Output the [x, y] coordinate of the center of the cell containing the given text.  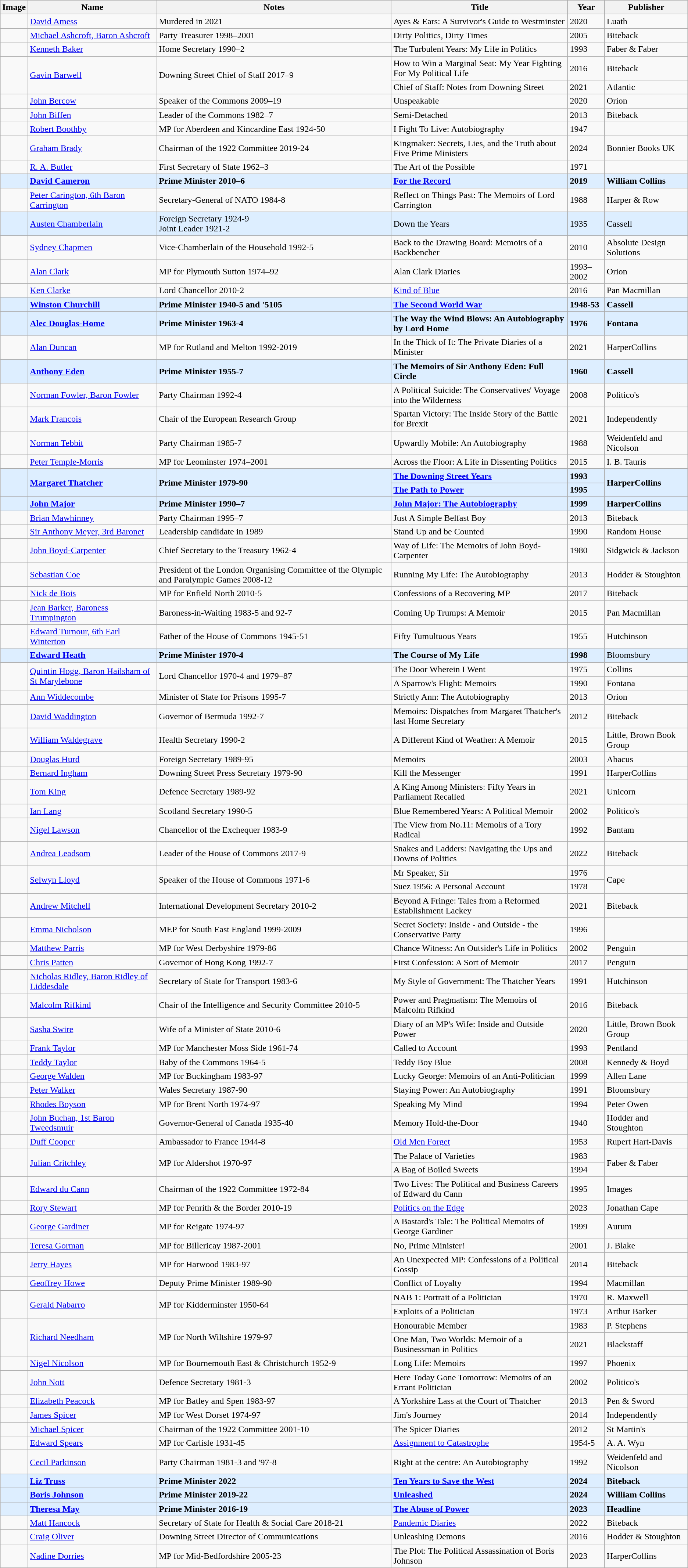
A Bag of Boiled Sweets [480, 1170]
Baby of the Commons 1964-5 [274, 1062]
1971 [586, 167]
No, Prime Minister! [480, 1246]
Kennedy & Boyd [646, 1062]
MP for Carlisle 1931-45 [274, 1443]
Theresa May [93, 1509]
Random House [646, 532]
MP for Kidderminster 1950-64 [274, 1304]
Selwyn Lloyd [93, 880]
Leadership candidate in 1989 [274, 532]
Stand Up and be Counted [480, 532]
Unicorn [646, 792]
Unspeakable [480, 101]
Atlantic [646, 87]
Exploits of a Politician [480, 1311]
Memoirs: Dispatches from Margaret Thatcher's last Home Secretary [480, 716]
John Major: The Autobiography [480, 504]
Spartan Victory: The Inside Story of the Battle for Brexit [480, 419]
David Waddington [93, 716]
Peter Carington, 6th Baron Carrington [93, 200]
Brian Mawhinney [93, 518]
Leader of the Commons 1982–7 [274, 115]
Richard Needham [93, 1337]
Absolute Design Solutions [646, 248]
A King Among Ministers: Fifty Years in Parliament Recalled [480, 792]
The Abuse of Power [480, 1509]
Across the Floor: A Life in Dissenting Politics [480, 462]
Alec Douglas-Home [93, 323]
MP for Reigate 1974-97 [274, 1227]
Leader of the House of Commons 2017-9 [274, 854]
Here Today Gone Tomorrow: Memoirs of an Errant Politician [480, 1382]
David Cameron [93, 181]
Snakes and Ladders: Navigating the Ups and Downs of Politics [480, 854]
Teddy Taylor [93, 1062]
Defence Secretary 1981-3 [274, 1382]
Foreign Secretary 1924-9Joint Leader 1921-2 [274, 224]
Mark Francois [93, 419]
Staying Power: An Autobiography [480, 1090]
Murdered in 2021 [274, 21]
Alan Clark Diaries [480, 272]
Gerald Nabarro [93, 1304]
1975 [586, 669]
Graham Brady [93, 148]
Matt Hancock [93, 1523]
1960 [586, 371]
Chance Witness: An Outsider's Life in Politics [480, 948]
MP for West Dorset 1974-97 [274, 1415]
Robert Boothby [93, 129]
Norman Tebbit [93, 443]
John Major [93, 504]
Malcolm Rifkind [93, 1005]
1998 [586, 655]
Governor of Bermuda 1992-7 [274, 716]
2005 [586, 35]
Harper & Row [646, 200]
Phoenix [646, 1363]
Downing Street Chief of Staff 2017–9 [274, 75]
Diary of an MP's Wife: Inside and Outside Power [480, 1029]
Edward Heath [93, 655]
Frank Taylor [93, 1048]
Chairman of the 1922 Committee 1972-84 [274, 1189]
Ann Widdecombe [93, 697]
John Boyd-Carpenter [93, 551]
The Turbulent Years: My Life in Politics [480, 49]
Douglas Hurd [93, 759]
Chief of Staff: Notes from Downing Street [480, 87]
1996 [586, 929]
2001 [586, 1246]
Nigel Lawson [93, 830]
Kind of Blue [480, 291]
Arthur Barker [646, 1311]
Running My Life: The Autobiography [480, 574]
MP for Mid-Bedfordshire 2005-23 [274, 1556]
1955 [586, 636]
Duff Cooper [93, 1142]
Rory Stewart [93, 1208]
Prime Minister 1940-5 and '5105 [274, 304]
George Gardiner [93, 1227]
Jean Barker, Baroness Trumpington [93, 613]
1980 [586, 551]
Hodder and Stoughton [646, 1123]
Way of Life: The Memoirs of John Boyd-Carpenter [480, 551]
Prime Minister 1979-90 [274, 483]
A Political Suicide: The Conservatives' Voyage into the Wilderness [480, 395]
International Development Secretary 2010-2 [274, 906]
Party Treasurer 1998–2001 [274, 35]
Secret Society: Inside - and Outside - the Conservative Party [480, 929]
Image [14, 7]
Scotland Secretary 1990-5 [274, 811]
Publisher [646, 7]
Wales Secretary 1987-90 [274, 1090]
Jerry Hayes [93, 1264]
Prime Minister 2010–6 [274, 181]
MP for Manchester Moss Side 1961-74 [274, 1048]
2010 [586, 248]
Boris Johnson [93, 1495]
MP for Billericay 1987-2001 [274, 1246]
Andrea Leadsom [93, 854]
Long Life: Memoirs [480, 1363]
MP for North Wiltshire 1979-97 [274, 1337]
James Spicer [93, 1415]
Kill the Messenger [480, 773]
Unleashed [480, 1495]
Secretary-General of NATO 1984-8 [274, 200]
Prime Minister 1970-4 [274, 655]
Julian Critchley [93, 1163]
Home Secretary 1990–2 [274, 49]
Deputy Prime Minister 1989-90 [274, 1283]
1978 [586, 887]
The Art of the Possible [480, 167]
My Style of Government: The Thatcher Years [480, 981]
Headline [646, 1509]
Bantam [646, 830]
Images [646, 1189]
Minister of State for Prisons 1995-7 [274, 697]
Notes [274, 7]
Prime Minister 2016-19 [274, 1509]
Bonnier Books UK [646, 148]
Collins [646, 669]
Upwardly Mobile: An Autobiography [480, 443]
A Different Kind of Weather: A Memoir [480, 740]
Edward du Cann [93, 1189]
Chris Patten [93, 962]
J. Blake [646, 1246]
Jonathan Cape [646, 1208]
Quintin Hogg, Baron Hailsham of St Marylebone [93, 676]
A Yorkshire Lass at the Court of Thatcher [480, 1401]
Edward Spears [93, 1443]
Lord Chancellor 2010-2 [274, 291]
Memoirs [480, 759]
Alan Clark [93, 272]
Blackstaff [646, 1344]
Speaker of the Commons 2009–19 [274, 101]
Sir Anthony Meyer, 3rd Baronet [93, 532]
Sidgwick & Jackson [646, 551]
Emma Nicholson [93, 929]
Abacus [646, 759]
1948-53 [586, 304]
Anthony Eden [93, 371]
Wife of a Minister of State 2010-6 [274, 1029]
Jim's Journey [480, 1415]
Party Chairman 1992-4 [274, 395]
Rupert Hart-Davis [646, 1142]
Name [93, 7]
Luath [646, 21]
Called to Account [480, 1048]
MP for Bournemouth East & Christchurch 1952-9 [274, 1363]
Prime Minister 1990–7 [274, 504]
Confessions of a Recovering MP [480, 594]
Fifty Tumultuous Years [480, 636]
Semi-Detached [480, 115]
Suez 1956: A Personal Account [480, 887]
MP for Penrith & the Border 2010-19 [274, 1208]
MP for Plymouth Sutton 1974–92 [274, 272]
Health Secretary 1990-2 [274, 740]
For the Record [480, 181]
Cape [646, 880]
Alan Duncan [93, 347]
Speaker of the House of Commons 1971-6 [274, 880]
1947 [586, 129]
NAB 1: Portrait of a Politician [480, 1297]
Lord Chancellor 1970-4 and 1979–87 [274, 676]
Ambassador to France 1944-8 [274, 1142]
MP for Enfield North 2010-5 [274, 594]
St Martin's [646, 1429]
Politics on the Edge [480, 1208]
President of the London Organising Committee of the Olympic and Paralympic Games 2008-12 [274, 574]
Prime Minister 1963-4 [274, 323]
Matthew Parris [93, 948]
Andrew Mitchell [93, 906]
Winston Churchill [93, 304]
Margaret Thatcher [93, 483]
Peter Temple-Morris [93, 462]
Teresa Gorman [93, 1246]
Two Lives: The Political and Business Careers of Edward du Cann [480, 1189]
Party Chairman 1995–7 [274, 518]
MP for Aldershot 1970-97 [274, 1163]
Lucky George: Memoirs of an Anti-Politician [480, 1076]
Peter Owen [646, 1104]
1997 [586, 1363]
Macmillan [646, 1283]
MP for Leominster 1974–2001 [274, 462]
Conflict of Loyalty [480, 1283]
A Bastard's Tale: The Political Memoirs of George Gardiner [480, 1227]
Unleashing Demons [480, 1537]
1970 [586, 1297]
Power and Pragmatism: The Memoirs of Malcolm Rifkind [480, 1005]
Geoffrey Howe [93, 1283]
Ken Clarke [93, 291]
MP for West Derbyshire 1979-86 [274, 948]
Michael Ashcroft, Baron Ashcroft [93, 35]
Chairman of the 1922 Committee 2019-24 [274, 148]
Assignment to Catastrophe [480, 1443]
Elizabeth Peacock [93, 1401]
The Path to Power [480, 490]
MP for Brent North 1974-97 [274, 1104]
Governor-General of Canada 1935-40 [274, 1123]
Strictly Ann: The Autobiography [480, 697]
The View from No.11: Memoirs of a Tory Radical [480, 830]
MP for Buckingham 1983-97 [274, 1076]
1953 [586, 1142]
I. B. Tauris [646, 462]
2019 [586, 181]
Chairman of the 1922 Committee 2001-10 [274, 1429]
MP for Rutland and Melton 1992-2019 [274, 347]
Pandemic Diaries [480, 1523]
Cecil Parkinson [93, 1462]
Liz Truss [93, 1481]
George Walden [93, 1076]
Ten Years to Save the West [480, 1481]
Blue Remembered Years: A Political Memoir [480, 811]
John Bercow [93, 101]
Pentland [646, 1048]
The Way the Wind Blows: An Autobiography by Lord Home [480, 323]
Down the Years [480, 224]
Downing Street Press Secretary 1979-90 [274, 773]
MP for Harwood 1983-97 [274, 1264]
Dirty Politics, Dirty Times [480, 35]
The Spicer Diaries [480, 1429]
Back to the Drawing Board: Memoirs of a Backbencher [480, 248]
Gavin Barwell [93, 75]
The Second World War [480, 304]
Nigel Nicolson [93, 1363]
Title [480, 7]
In the Thick of It: The Private Diaries of a Minister [480, 347]
Year [586, 7]
A Sparrow's Flight: Memoirs [480, 683]
Chief Secretary to the Treasury 1962-4 [274, 551]
Secretary of State for Transport 1983-6 [274, 981]
Memory Hold-the-Door [480, 1123]
Party Chairman 1981-3 and '97-8 [274, 1462]
I Fight To Live: Autobiography [480, 129]
Michael Spicer [93, 1429]
Allen Lane [646, 1076]
Austen Chamberlain [93, 224]
MEP for South East England 1999-2009 [274, 929]
Reflect on Things Past: The Memoirs of Lord Carrington [480, 200]
MP for Batley and Spen 1983-97 [274, 1401]
John Buchan, 1st Baron Tweedsmuir [93, 1123]
Sebastian Coe [93, 574]
First Secretary of State 1962–3 [274, 167]
Peter Walker [93, 1090]
William Waldegrave [93, 740]
David Amess [93, 21]
Party Chairman 1985-7 [274, 443]
Prime Minister 2022 [274, 1481]
Vice-Chamberlain of the Household 1992-5 [274, 248]
Edward Turnour, 6th Earl Winterton [93, 636]
The Course of My Life [480, 655]
Honourable Member [480, 1325]
A. A. Wyn [646, 1443]
Defence Secretary 1989-92 [274, 792]
MP for Aberdeen and Kincardine East 1924-50 [274, 129]
Sydney Chapmen [93, 248]
How to Win a Marginal Seat: My Year Fighting For My Political Life [480, 68]
Downing Street Director of Communications [274, 1537]
Aurum [646, 1227]
1993–2002 [586, 272]
Norman Fowler, Baron Fowler [93, 395]
Prime Minister 2019-22 [274, 1495]
Foreign Secretary 1989-95 [274, 759]
Tom King [93, 792]
1973 [586, 1311]
Baroness-in-Waiting 1983-5 and 92-7 [274, 613]
Secretary of State for Health & Social Care 2018-21 [274, 1523]
Chancellor of the Exchequer 1983-9 [274, 830]
1935 [586, 224]
Kenneth Baker [93, 49]
The Memoirs of Sir Anthony Eden: Full Circle [480, 371]
P. Stephens [646, 1325]
R. A. Butler [93, 167]
Rhodes Boyson [93, 1104]
John Nott [93, 1382]
Prime Minister 1955-7 [274, 371]
2003 [586, 759]
An Unexpected MP: Confessions of a Political Gossip [480, 1264]
Speaking My Mind [480, 1104]
Ian Lang [93, 811]
Mr Speaker, Sir [480, 873]
Nadine Dorries [93, 1556]
R. Maxwell [646, 1297]
The Door Wherein I Went [480, 669]
The Downing Street Years [480, 476]
John Biffen [93, 115]
Chair of the European Research Group [274, 419]
Sasha Swire [93, 1029]
1940 [586, 1123]
Coming Up Trumps: A Memoir [480, 613]
Bernard Ingham [93, 773]
Father of the House of Commons 1945-51 [274, 636]
1954-5 [586, 1443]
The Plot: The Political Assassination of Boris Johnson [480, 1556]
Nicholas Ridley, Baron Ridley of Liddesdale [93, 981]
Beyond A Fringe: Tales from a Reformed Establishment Lackey [480, 906]
The Palace of Varieties [480, 1156]
One Man, Two Worlds: Memoir of a Businessman in Politics [480, 1344]
Chair of the Intelligence and Security Committee 2010-5 [274, 1005]
Nick de Bois [93, 594]
First Confession: A Sort of Memoir [480, 962]
Right at the centre: An Autobiography [480, 1462]
Old Men Forget [480, 1142]
Craig Oliver [93, 1537]
Teddy Boy Blue [480, 1062]
Kingmaker: Secrets, Lies, and the Truth about Five Prime Ministers [480, 148]
Pen & Sword [646, 1401]
Governor of Hong Kong 1992-7 [274, 962]
Ayes & Ears: A Survivor's Guide to Westminster [480, 21]
Just A Simple Belfast Boy [480, 518]
